Determine the [X, Y] coordinate at the center of the cell enclosing the given text.  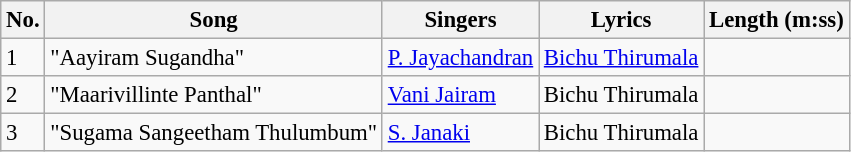
Lyrics [622, 20]
Length (m:ss) [776, 20]
S. Janaki [460, 133]
"Sugama Sangeetham Thulumbum" [214, 133]
3 [23, 133]
Vani Jairam [460, 95]
1 [23, 58]
Song [214, 20]
No. [23, 20]
"Aayiram Sugandha" [214, 58]
P. Jayachandran [460, 58]
2 [23, 95]
Singers [460, 20]
"Maarivillinte Panthal" [214, 95]
